Return [x, y] of the center of cell containing provided text 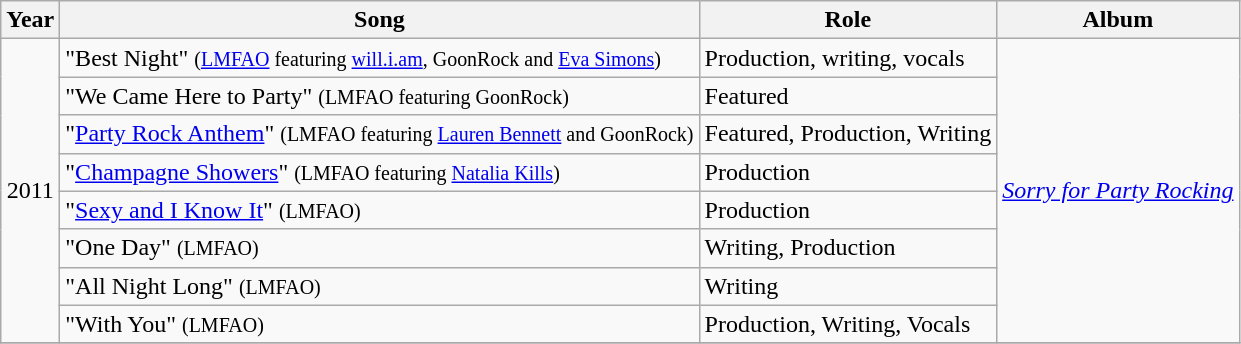
2011 [30, 191]
"All Night Long" (LMFAO) [380, 286]
Role [848, 20]
"Champagne Showers" (LMFAO featuring Natalia Kills) [380, 172]
"One Day" (LMFAO) [380, 248]
Writing [848, 286]
"With You" (LMFAO) [380, 324]
Production, Writing, Vocals [848, 324]
Production, writing, vocals [848, 58]
Album [1118, 20]
"Sexy and I Know It" (LMFAO) [380, 210]
Sorry for Party Rocking [1118, 191]
"Party Rock Anthem" (LMFAO featuring Lauren Bennett and GoonRock) [380, 134]
Song [380, 20]
Featured, Production, Writing [848, 134]
Year [30, 20]
"Best Night" (LMFAO featuring will.i.am, GoonRock and Eva Simons) [380, 58]
"We Came Here to Party" (LMFAO featuring GoonRock) [380, 96]
Writing, Production [848, 248]
Featured [848, 96]
